Return the [X, Y] coordinate for the center point of the cell that contains the specified text.  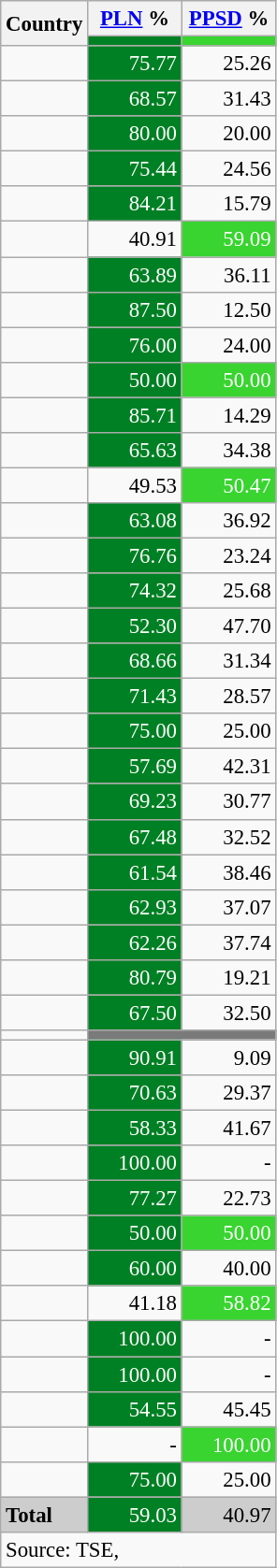
45.45 [228, 1409]
32.52 [228, 837]
36.11 [228, 275]
54.55 [135, 1409]
61.54 [135, 872]
59.09 [228, 239]
19.21 [228, 978]
80.00 [135, 134]
PPSD % [228, 19]
9.09 [228, 1057]
15.79 [228, 205]
42.31 [228, 767]
57.69 [135, 767]
20.00 [228, 134]
50.47 [228, 485]
74.32 [135, 591]
76.00 [135, 345]
58.82 [228, 1304]
70.63 [135, 1093]
Country [45, 23]
76.76 [135, 555]
40.97 [228, 1515]
14.29 [228, 415]
24.56 [228, 169]
31.34 [228, 661]
77.27 [135, 1199]
68.57 [135, 99]
37.74 [228, 942]
28.57 [228, 697]
80.79 [135, 978]
68.66 [135, 661]
Source: TSE, [138, 1550]
65.63 [135, 451]
22.73 [228, 1199]
85.71 [135, 415]
58.33 [135, 1129]
31.43 [228, 99]
69.23 [135, 802]
87.50 [135, 309]
52.30 [135, 626]
32.50 [228, 1013]
25.26 [228, 64]
25.68 [228, 591]
29.37 [228, 1093]
63.89 [135, 275]
49.53 [135, 485]
90.91 [135, 1057]
47.70 [228, 626]
38.46 [228, 872]
41.67 [228, 1129]
PLN % [135, 19]
67.50 [135, 1013]
41.18 [135, 1304]
Total [45, 1515]
71.43 [135, 697]
59.03 [135, 1515]
34.38 [228, 451]
30.77 [228, 802]
67.48 [135, 837]
62.93 [135, 907]
84.21 [135, 205]
36.92 [228, 521]
62.26 [135, 942]
40.00 [228, 1269]
23.24 [228, 555]
12.50 [228, 309]
40.91 [135, 239]
37.07 [228, 907]
75.77 [135, 64]
75.44 [135, 169]
63.08 [135, 521]
60.00 [135, 1269]
24.00 [228, 345]
